For the text-containing cell, return its midpoint in [x, y] coordinate format. 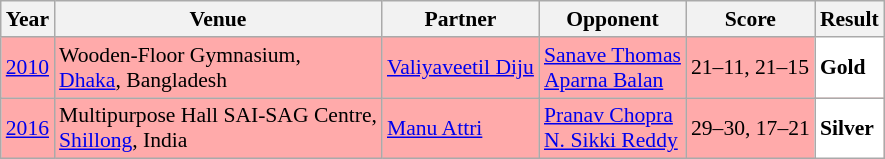
Year [28, 19]
Venue [218, 19]
29–30, 17–21 [750, 128]
Multipurpose Hall SAI-SAG Centre,Shillong, India [218, 128]
21–11, 21–15 [750, 68]
Sanave Thomas Aparna Balan [612, 68]
Result [850, 19]
2010 [28, 68]
Pranav Chopra N. Sikki Reddy [612, 128]
2016 [28, 128]
Score [750, 19]
Manu Attri [460, 128]
Opponent [612, 19]
Silver [850, 128]
Gold [850, 68]
Valiyaveetil Diju [460, 68]
Partner [460, 19]
Wooden-Floor Gymnasium,Dhaka, Bangladesh [218, 68]
